From the cell containing the given text, extract its center point as [X, Y] coordinate. 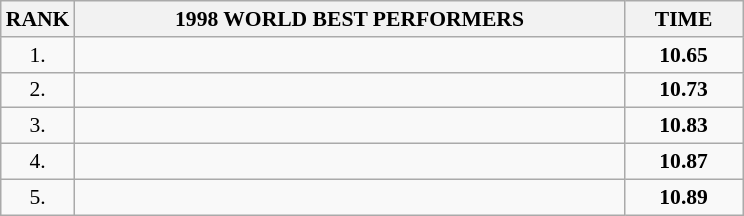
3. [38, 126]
1998 WORLD BEST PERFORMERS [349, 19]
RANK [38, 19]
10.89 [684, 197]
10.87 [684, 162]
10.83 [684, 126]
2. [38, 90]
4. [38, 162]
1. [38, 55]
10.73 [684, 90]
TIME [684, 19]
10.65 [684, 55]
5. [38, 197]
